Provide the (X, Y) coordinate of the cell's center where the given text is located.  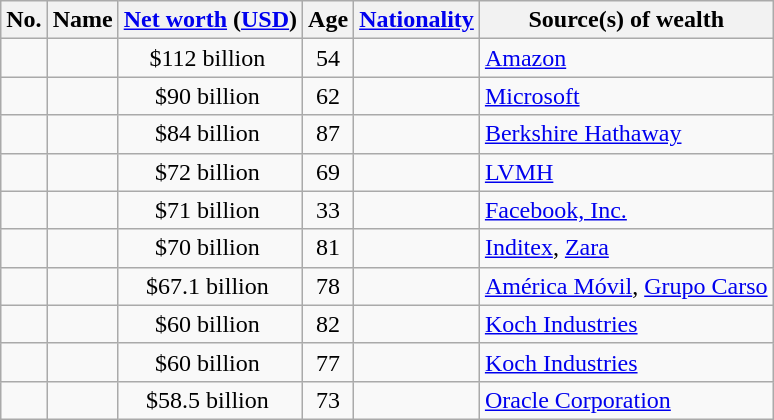
$70 billion (210, 248)
33 (328, 210)
Oracle Corporation (626, 400)
$58.5 billion (210, 400)
Amazon (626, 58)
54 (328, 58)
78 (328, 286)
87 (328, 134)
$90 billion (210, 96)
69 (328, 172)
$67.1 billion (210, 286)
73 (328, 400)
62 (328, 96)
Berkshire Hathaway (626, 134)
Source(s) of wealth (626, 20)
América Móvil, Grupo Carso (626, 286)
Facebook, Inc. (626, 210)
No. (24, 20)
Inditex, Zara (626, 248)
82 (328, 324)
$72 billion (210, 172)
Age (328, 20)
Net worth (USD) (210, 20)
$84 billion (210, 134)
LVMH (626, 172)
$71 billion (210, 210)
Nationality (417, 20)
Microsoft (626, 96)
77 (328, 362)
$112 billion (210, 58)
81 (328, 248)
Name (82, 20)
